Extract the [x, y] coordinate from the center of the cell holding the provided text.  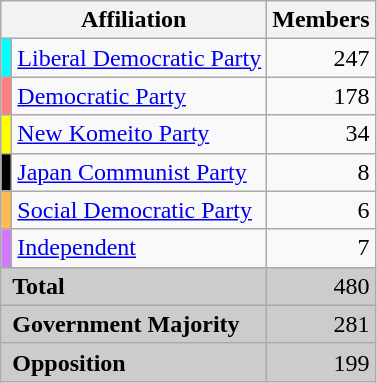
247 [321, 58]
Total [134, 286]
Members [321, 20]
34 [321, 134]
Democratic Party [140, 96]
480 [321, 286]
7 [321, 248]
6 [321, 210]
Independent [140, 248]
8 [321, 172]
199 [321, 362]
281 [321, 324]
Social Democratic Party [140, 210]
Liberal Democratic Party [140, 58]
Affiliation [134, 20]
Opposition [134, 362]
Government Majority [134, 324]
New Komeito Party [140, 134]
Japan Communist Party [140, 172]
178 [321, 96]
